Return (X, Y) of the center of cell containing provided text 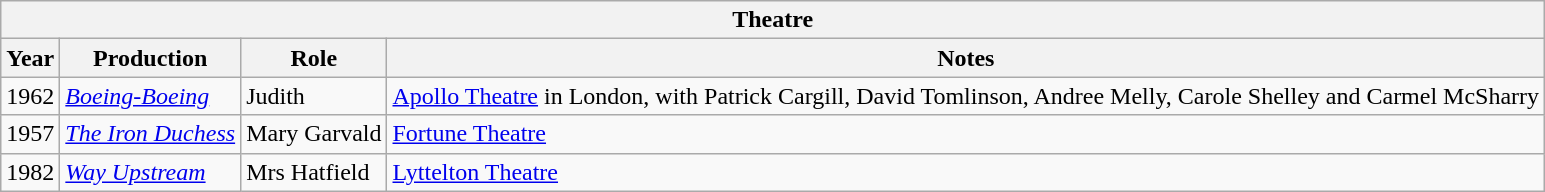
Fortune Theatre (966, 134)
Boeing-Boeing (150, 96)
Notes (966, 58)
Lyttelton Theatre (966, 172)
Way Upstream (150, 172)
Theatre (773, 20)
Apollo Theatre in London, with Patrick Cargill, David Tomlinson, Andree Melly, Carole Shelley and Carmel McSharry (966, 96)
1982 (30, 172)
Role (314, 58)
The Iron Duchess (150, 134)
1957 (30, 134)
Production (150, 58)
1962 (30, 96)
Judith (314, 96)
Mary Garvald (314, 134)
Mrs Hatfield (314, 172)
Year (30, 58)
